Identify which cell holds the provided text, then report its (x, y) central coordinate. 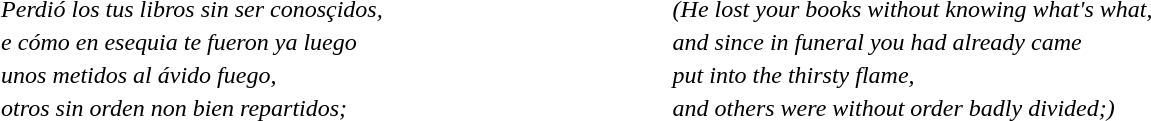
e cómo en esequia te fueron ya luego (334, 42)
unos metidos al ávido fuego, (334, 75)
